Detect which cell encompasses the target text, then output its (x, y) center coordinate. 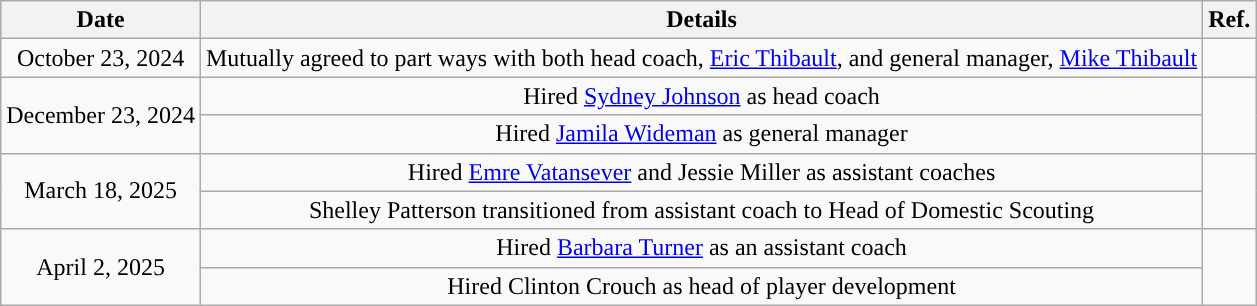
March 18, 2025 (101, 191)
Hired Emre Vatansever and Jessie Miller as assistant coaches (701, 172)
Shelley Patterson transitioned from assistant coach to Head of Domestic Scouting (701, 210)
Hired Jamila Wideman as general manager (701, 134)
Mutually agreed to part ways with both head coach, Eric Thibault, and general manager, Mike Thibault (701, 58)
Hired Barbara Turner as an assistant coach (701, 248)
Ref. (1230, 20)
April 2, 2025 (101, 267)
Details (701, 20)
Hired Clinton Crouch as head of player development (701, 286)
Hired Sydney Johnson as head coach (701, 96)
December 23, 2024 (101, 115)
Date (101, 20)
October 23, 2024 (101, 58)
